Search for the cell housing the specified text and yield its (x, y) center coordinate. 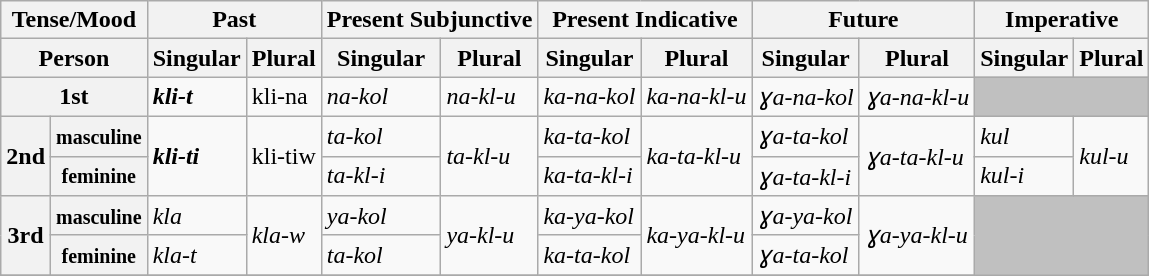
kla (196, 216)
Present Indicative (645, 20)
3rd (26, 236)
ɣa-ya-kol (806, 216)
ta-kl-u (490, 156)
kli-tiw (284, 156)
Present Subjunctive (430, 20)
Future (864, 20)
ta-kl-i (381, 176)
ɣa-ta-kl-u (916, 156)
ya-kl-u (490, 236)
ka-ya-kl-u (696, 236)
ɣa-ya-kl-u (916, 236)
ka-ya-kol (590, 216)
ya-kol (381, 216)
ɣa-na-kol (806, 97)
Tense/Mood (74, 20)
ka-na-kol (590, 97)
ka-ta-kl-i (590, 176)
2nd (26, 156)
kul-i (1024, 176)
na-kl-u (490, 97)
kla-t (196, 255)
Imperative (1062, 20)
ka-na-kl-u (696, 97)
kla-w (284, 236)
1st (74, 97)
Past (234, 20)
kli-ti (196, 156)
ɣa-na-kl-u (916, 97)
na-kol (381, 97)
kul-u (1112, 156)
ɣa-ta-kl-i (806, 176)
ka-ta-kl-u (696, 156)
kul (1024, 136)
kli-na (284, 97)
Person (74, 58)
kli-t (196, 97)
